Return [X, Y] of the center of cell containing provided text 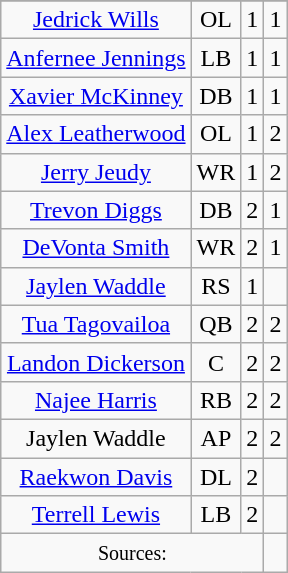
RS [216, 286]
Jerry Jeudy [96, 172]
C [216, 362]
RB [216, 400]
DeVonta Smith [96, 248]
Sources: [132, 553]
Jedrick Wills [96, 20]
Anfernee Jennings [96, 58]
Trevon Diggs [96, 210]
Raekwon Davis [96, 477]
Terrell Lewis [96, 515]
QB [216, 324]
DL [216, 477]
AP [216, 438]
Alex Leatherwood [96, 134]
Tua Tagovailoa [96, 324]
Najee Harris [96, 400]
Xavier McKinney [96, 96]
Landon Dickerson [96, 362]
